Capture the cell that displays the provided text and extract its (x, y) central coordinate. 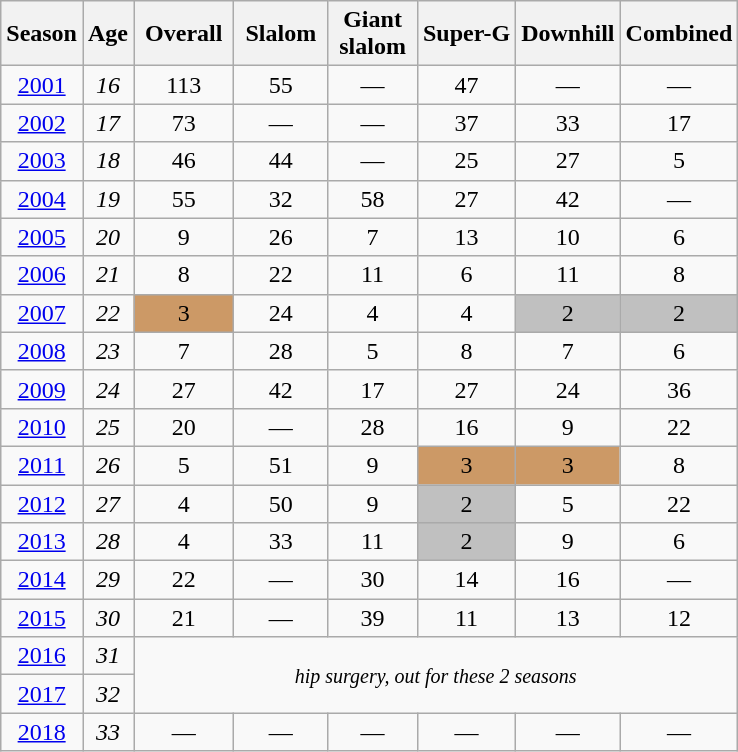
2003 (42, 161)
2005 (42, 237)
14 (466, 580)
Super-G (466, 34)
39 (373, 618)
12 (679, 618)
Slalom (281, 34)
2018 (42, 732)
51 (281, 465)
2002 (42, 123)
2014 (42, 580)
2012 (42, 503)
2011 (42, 465)
Overall (184, 34)
2013 (42, 542)
Giant slalom (373, 34)
37 (466, 123)
47 (466, 85)
hip surgery, out for these 2 seasons (436, 675)
58 (373, 199)
2006 (42, 275)
2017 (42, 694)
36 (679, 389)
31 (108, 656)
2016 (42, 656)
46 (184, 161)
23 (108, 351)
10 (568, 237)
2004 (42, 199)
Age (108, 34)
2007 (42, 313)
2015 (42, 618)
73 (184, 123)
2010 (42, 427)
2009 (42, 389)
29 (108, 580)
50 (281, 503)
Season (42, 34)
2008 (42, 351)
18 (108, 161)
2001 (42, 85)
Downhill (568, 34)
19 (108, 199)
Combined (679, 34)
44 (281, 161)
113 (184, 85)
